Scan for the cell matching the given text and deliver its [x, y] coordinate at center. 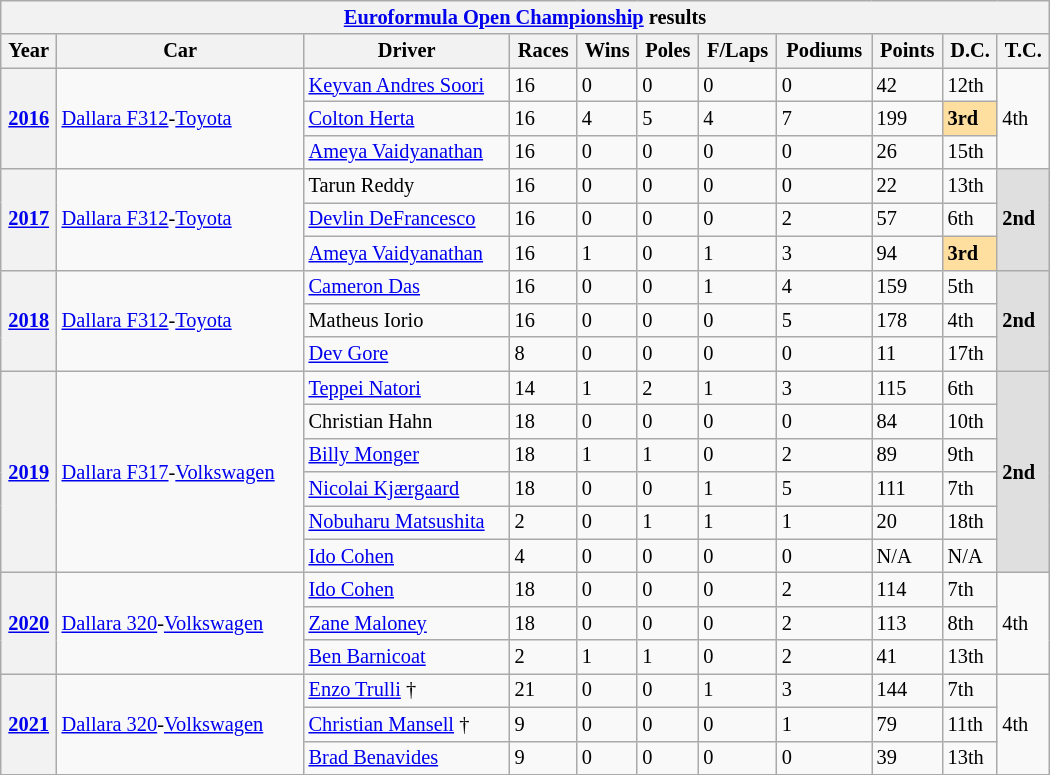
115 [908, 388]
Driver [407, 51]
8 [544, 354]
Billy Monger [407, 455]
2016 [29, 118]
42 [908, 85]
Car [180, 51]
41 [908, 657]
15th [970, 152]
Zane Maloney [407, 623]
Nicolai Kjærgaard [407, 489]
144 [908, 690]
159 [908, 287]
22 [908, 186]
Year [29, 51]
2017 [29, 220]
Christian Hahn [407, 421]
2021 [29, 724]
39 [908, 758]
89 [908, 455]
Devlin DeFrancesco [407, 219]
26 [908, 152]
9th [970, 455]
Dallara F317-Volkswagen [180, 472]
Brad Benavides [407, 758]
T.C. [1023, 51]
2019 [29, 472]
20 [908, 522]
5th [970, 287]
12th [970, 85]
Matheus Iorio [407, 320]
57 [908, 219]
Points [908, 51]
Cameron Das [407, 287]
79 [908, 724]
F/Laps [738, 51]
199 [908, 118]
D.C. [970, 51]
2020 [29, 622]
11 [908, 354]
7 [824, 118]
113 [908, 623]
114 [908, 589]
21 [544, 690]
Poles [668, 51]
Tarun Reddy [407, 186]
Ben Barnicoat [407, 657]
178 [908, 320]
Wins [608, 51]
10th [970, 421]
Enzo Trulli † [407, 690]
2018 [29, 320]
18th [970, 522]
111 [908, 489]
Keyvan Andres Soori [407, 85]
8th [970, 623]
Nobuharu Matsushita [407, 522]
Colton Herta [407, 118]
Dev Gore [407, 354]
17th [970, 354]
Races [544, 51]
94 [908, 253]
Christian Mansell † [407, 724]
Podiums [824, 51]
Teppei Natori [407, 388]
Euroformula Open Championship results [525, 17]
11th [970, 724]
14 [544, 388]
84 [908, 421]
